From the cell containing the given text, extract its center point as [X, Y] coordinate. 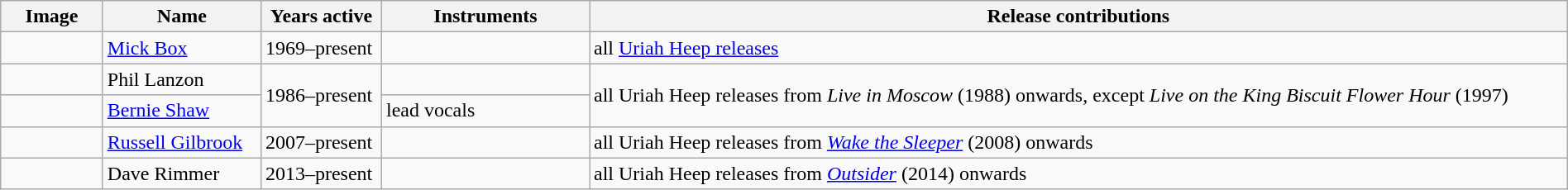
Mick Box [182, 48]
Name [182, 17]
Phil Lanzon [182, 79]
Russell Gilbrook [182, 142]
2013–present [321, 173]
Release contributions [1078, 17]
all Uriah Heep releases from Wake the Sleeper (2008) onwards [1078, 142]
2007–present [321, 142]
Bernie Shaw [182, 111]
Instruments [485, 17]
Years active [321, 17]
lead vocals [485, 111]
1969–present [321, 48]
all Uriah Heep releases from Outsider (2014) onwards [1078, 173]
all Uriah Heep releases from Live in Moscow (1988) onwards, except Live on the King Biscuit Flower Hour (1997) [1078, 95]
all Uriah Heep releases [1078, 48]
1986–present [321, 95]
Dave Rimmer [182, 173]
Image [52, 17]
